Output the (x, y) coordinate of the center of the cell containing the given text.  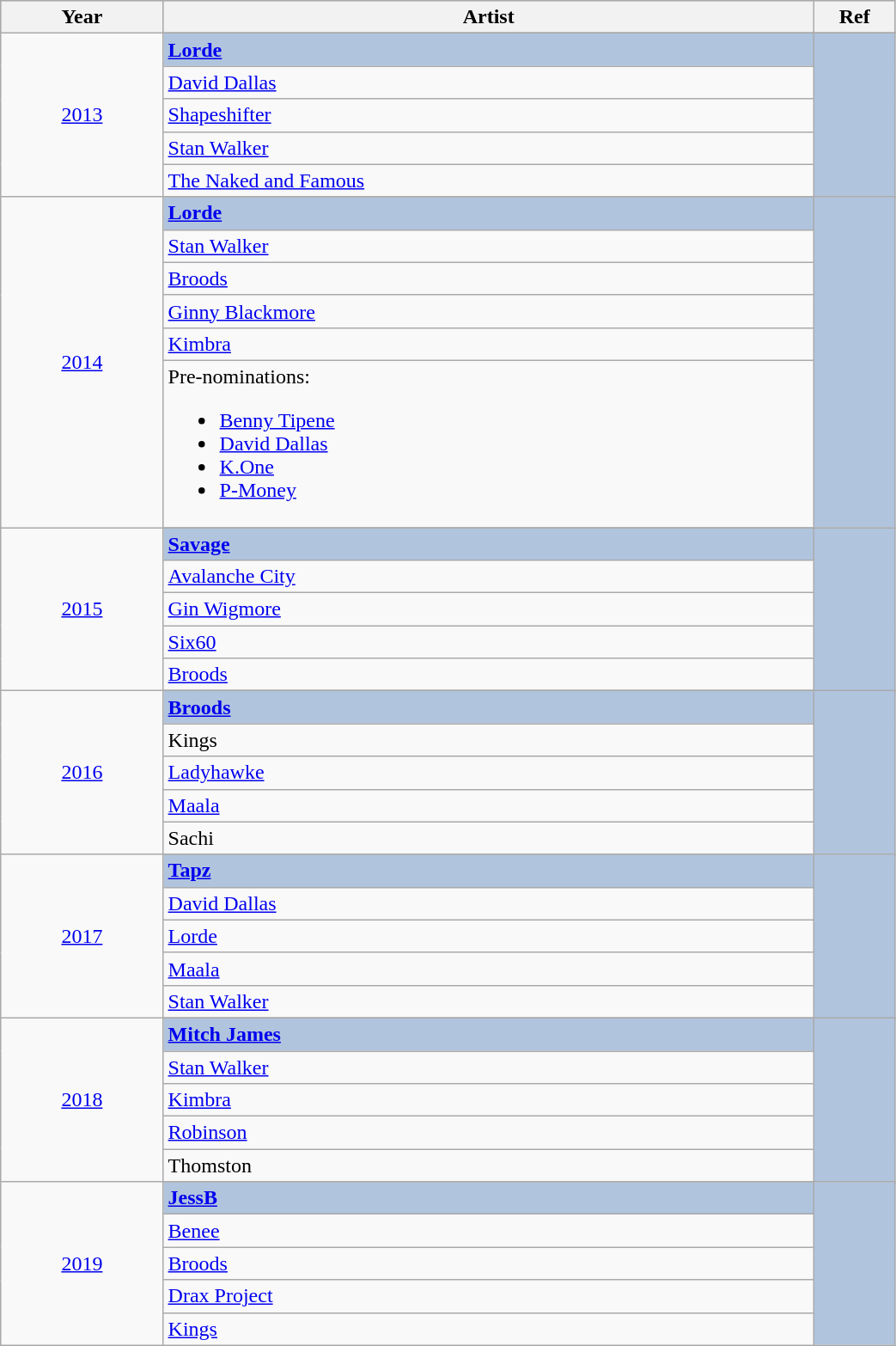
Robinson (488, 1133)
2019 (82, 1263)
Ladyhawke (488, 773)
Year (82, 17)
2014 (82, 362)
2017 (82, 936)
Ref (854, 17)
Pre-nominations:Benny TipeneDavid DallasK.OneP-Money (488, 444)
Drax Project (488, 1296)
Gin Wigmore (488, 609)
JessB (488, 1198)
Savage (488, 544)
2016 (82, 773)
Six60 (488, 642)
Tapz (488, 871)
Benee (488, 1231)
Artist (488, 17)
The Naked and Famous (488, 180)
Mitch James (488, 1034)
2018 (82, 1099)
Avalanche City (488, 577)
Sachi (488, 838)
Shapeshifter (488, 115)
Thomston (488, 1166)
Ginny Blackmore (488, 311)
2013 (82, 115)
2015 (82, 609)
